Extract the [x, y] coordinate from the center of the cell holding the provided text.  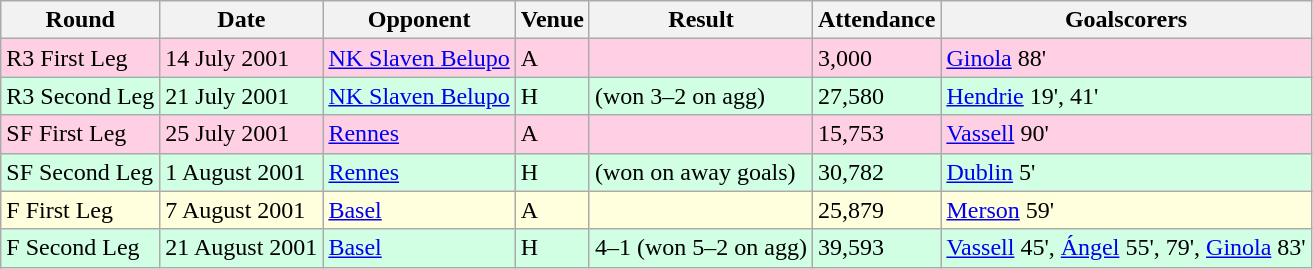
(won 3–2 on agg) [700, 96]
SF Second Leg [80, 172]
Merson 59' [1126, 210]
Opponent [419, 20]
30,782 [876, 172]
Ginola 88' [1126, 58]
Hendrie 19', 41' [1126, 96]
3,000 [876, 58]
25 July 2001 [242, 134]
Date [242, 20]
21 July 2001 [242, 96]
39,593 [876, 248]
F Second Leg [80, 248]
Result [700, 20]
(won on away goals) [700, 172]
Attendance [876, 20]
Goalscorers [1126, 20]
25,879 [876, 210]
15,753 [876, 134]
Dublin 5' [1126, 172]
1 August 2001 [242, 172]
7 August 2001 [242, 210]
Vassell 90' [1126, 134]
14 July 2001 [242, 58]
R3 First Leg [80, 58]
21 August 2001 [242, 248]
Round [80, 20]
27,580 [876, 96]
4–1 (won 5–2 on agg) [700, 248]
R3 Second Leg [80, 96]
SF First Leg [80, 134]
Venue [552, 20]
Vassell 45', Ángel 55', 79', Ginola 83' [1126, 248]
F First Leg [80, 210]
